Provide the (x, y) coordinate of the cell's center where the given text is located.  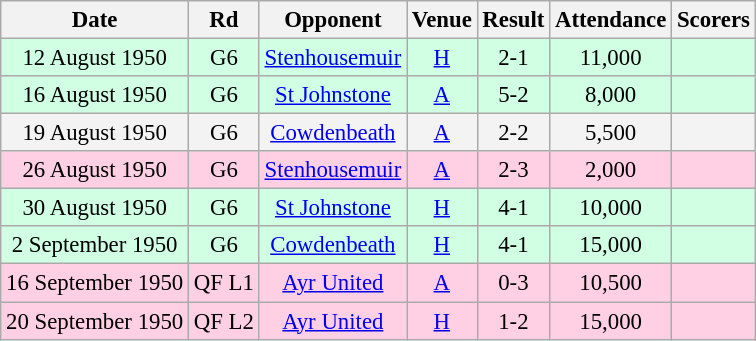
10,500 (611, 283)
Date (95, 20)
12 August 1950 (95, 58)
Scorers (714, 20)
11,000 (611, 58)
1-2 (514, 321)
Attendance (611, 20)
Rd (224, 20)
16 September 1950 (95, 283)
5,500 (611, 133)
2-1 (514, 58)
5-2 (514, 95)
20 September 1950 (95, 321)
2,000 (611, 170)
QF L2 (224, 321)
2 September 1950 (95, 245)
26 August 1950 (95, 170)
QF L1 (224, 283)
2-3 (514, 170)
19 August 1950 (95, 133)
2-2 (514, 133)
8,000 (611, 95)
0-3 (514, 283)
30 August 1950 (95, 208)
16 August 1950 (95, 95)
10,000 (611, 208)
Opponent (332, 20)
Result (514, 20)
Venue (442, 20)
